Extract the [X, Y] coordinate from the center of the cell holding the provided text.  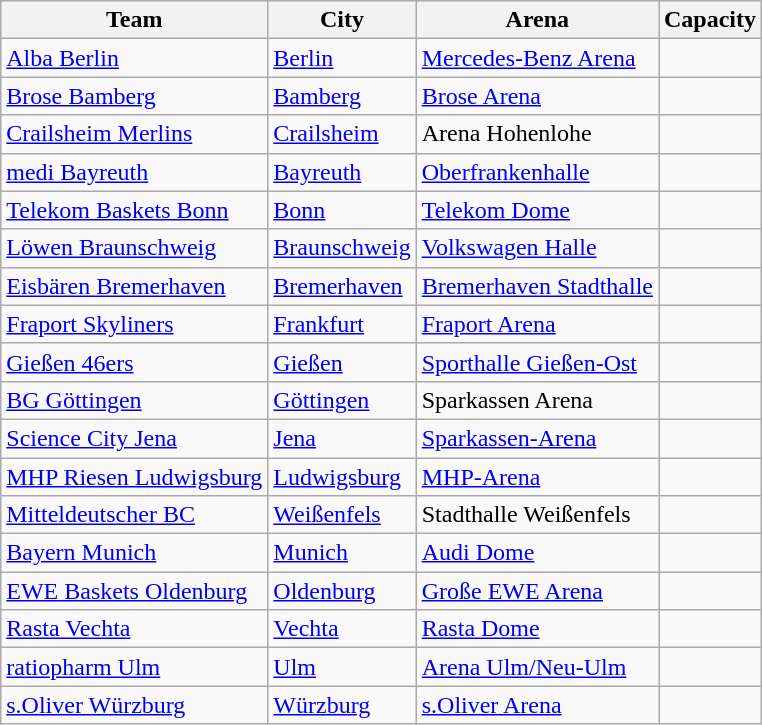
BG Göttingen [134, 400]
Löwen Braunschweig [134, 248]
Eisbären Bremerhaven [134, 286]
Bremerhaven Stadthalle [537, 286]
Bonn [342, 210]
Große EWE Arena [537, 591]
Volkswagen Halle [537, 248]
Crailsheim [342, 134]
MHP Riesen Ludwigsburg [134, 477]
Mitteldeutscher BC [134, 515]
Sporthalle Gießen-Ost [537, 362]
Audi Dome [537, 553]
Berlin [342, 58]
Würzburg [342, 705]
Telekom Dome [537, 210]
Vechta [342, 629]
Ludwigsburg [342, 477]
s.Oliver Würzburg [134, 705]
Alba Berlin [134, 58]
Brose Bamberg [134, 96]
Munich [342, 553]
Telekom Baskets Bonn [134, 210]
Arena Ulm/Neu-Ulm [537, 667]
Bayreuth [342, 172]
Team [134, 20]
Science City Jena [134, 438]
Weißenfels [342, 515]
Ulm [342, 667]
Rasta Vechta [134, 629]
Bremerhaven [342, 286]
MHP-Arena [537, 477]
Mercedes-Benz Arena [537, 58]
medi Bayreuth [134, 172]
Oldenburg [342, 591]
Stadthalle Weißenfels [537, 515]
Brose Arena [537, 96]
Crailsheim Merlins [134, 134]
Sparkassen Arena [537, 400]
Jena [342, 438]
Bamberg [342, 96]
City [342, 20]
s.Oliver Arena [537, 705]
Fraport Skyliners [134, 324]
Gießen 46ers [134, 362]
Arena [537, 20]
Göttingen [342, 400]
Oberfrankenhalle [537, 172]
ratiopharm Ulm [134, 667]
Sparkassen-Arena [537, 438]
Gießen [342, 362]
Fraport Arena [537, 324]
Frankfurt [342, 324]
Bayern Munich [134, 553]
Arena Hohenlohe [537, 134]
Rasta Dome [537, 629]
Capacity [710, 20]
Braunschweig [342, 248]
EWE Baskets Oldenburg [134, 591]
